Provide the [X, Y] coordinate of the cell's center where the given text is located.  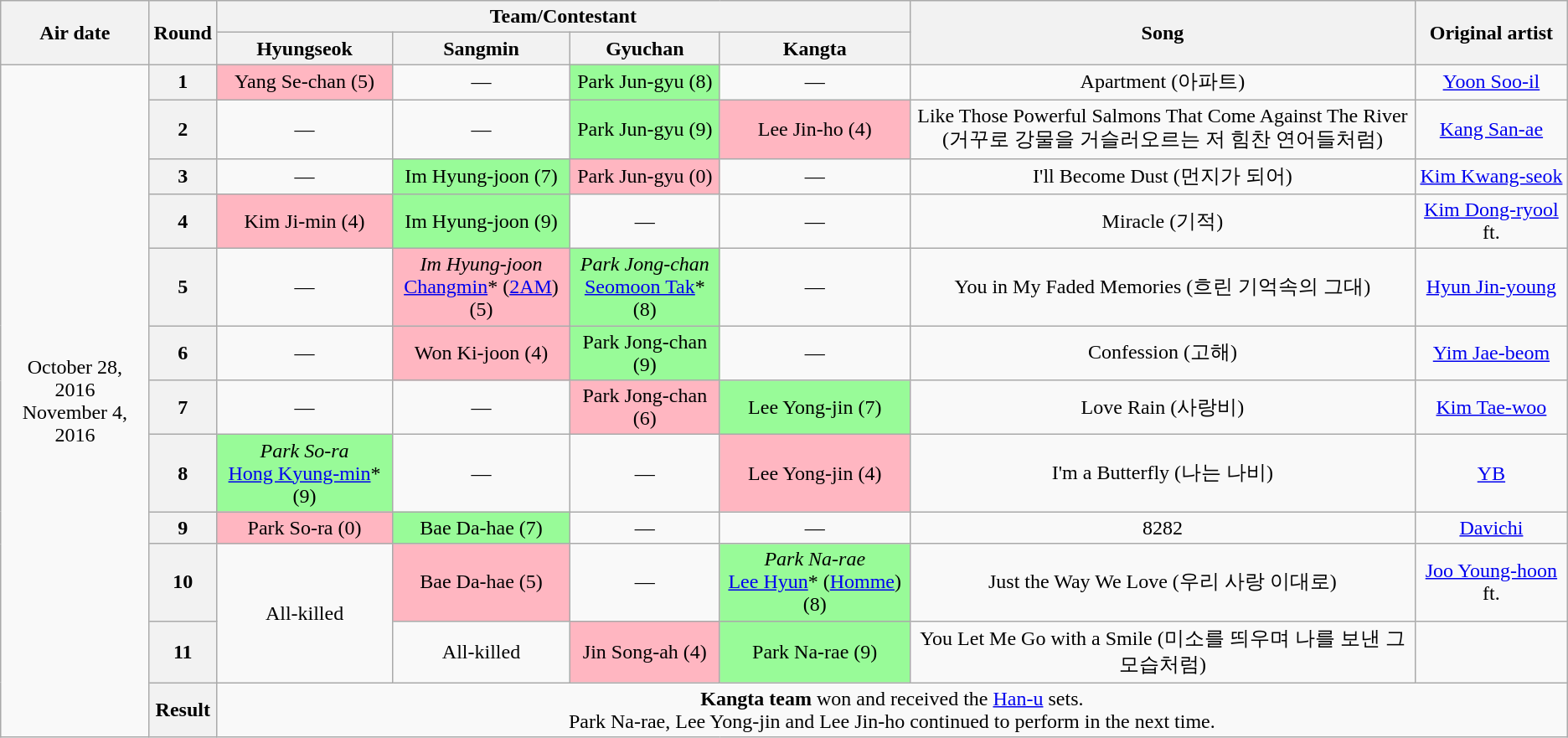
I'll Become Dust (먼지가 되어) [1163, 176]
5 [183, 287]
Yoon Soo-il [1492, 82]
Won Ki-joon (4) [482, 354]
Hyun Jin-young [1492, 287]
Bae Da-hae (5) [482, 582]
7 [183, 407]
2 [183, 129]
Kim Dong-ryool ft. [1492, 221]
Like Those Powerful Salmons That Come Against The River(거꾸로 강물을 거슬러오르는 저 힘찬 연어들처럼) [1163, 129]
Kim Tae-woo [1492, 407]
October 28, 2016November 4, 2016 [75, 400]
Park Jong-chan (9) [645, 354]
Yang Se-chan (5) [304, 82]
Round [183, 33]
Im Hyung-joonChangmin* (2AM) (5) [482, 287]
10 [183, 582]
Park Na-raeLee Hyun* (Homme) (8) [814, 582]
Kim Ji-min (4) [304, 221]
You in My Faded Memories (흐린 기억속의 그대) [1163, 287]
Gyuchan [645, 49]
Joo Young-hoon ft. [1492, 582]
Park So-raHong Kyung-min* (9) [304, 473]
Park Jong-chanSeomoon Tak* (8) [645, 287]
Confession (고해) [1163, 354]
8282 [1163, 528]
Lee Yong-jin (7) [814, 407]
9 [183, 528]
Park Jun-gyu (8) [645, 82]
Hyungseok [304, 49]
Kangta [814, 49]
Air date [75, 33]
Park So-ra (0) [304, 528]
Im Hyung-joon (7) [482, 176]
Sangmin [482, 49]
Im Hyung-joon (9) [482, 221]
Kangta team won and received the Han-u sets.Park Na-rae, Lee Yong-jin and Lee Jin-ho continued to perform in the next time. [891, 710]
Park Jun-gyu (0) [645, 176]
Song [1163, 33]
11 [183, 652]
Apartment (아파트) [1163, 82]
Kim Kwang-seok [1492, 176]
Original artist [1492, 33]
3 [183, 176]
Kang San-ae [1492, 129]
4 [183, 221]
I'm a Butterfly (나는 나비) [1163, 473]
Just the Way We Love (우리 사랑 이대로) [1163, 582]
Result [183, 710]
6 [183, 354]
Lee Jin-ho (4) [814, 129]
Davichi [1492, 528]
1 [183, 82]
Park Jong-chan (6) [645, 407]
Jin Song-ah (4) [645, 652]
Park Na-rae (9) [814, 652]
8 [183, 473]
Yim Jae-beom [1492, 354]
You Let Me Go with a Smile (미소를 띄우며 나를 보낸 그 모습처럼) [1163, 652]
Team/Contestant [563, 17]
Love Rain (사랑비) [1163, 407]
Miracle (기적) [1163, 221]
YB [1492, 473]
Lee Yong-jin (4) [814, 473]
Park Jun-gyu (9) [645, 129]
Bae Da-hae (7) [482, 528]
